Find where the given text appears and provide that cell's center as [x, y] coordinate. 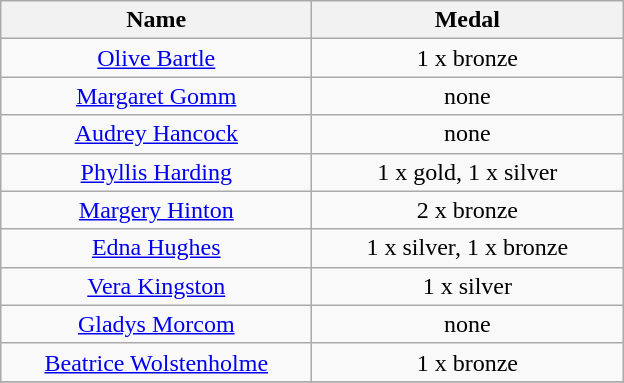
1 x silver [468, 286]
Beatrice Wolstenholme [156, 362]
1 x gold, 1 x silver [468, 172]
Medal [468, 20]
1 x silver, 1 x bronze [468, 248]
2 x bronze [468, 210]
Phyllis Harding [156, 172]
Vera Kingston [156, 286]
Gladys Morcom [156, 324]
Edna Hughes [156, 248]
Margaret Gomm [156, 96]
Name [156, 20]
Margery Hinton [156, 210]
Olive Bartle [156, 58]
Audrey Hancock [156, 134]
